Identify which cell holds the provided text, then report its [X, Y] central coordinate. 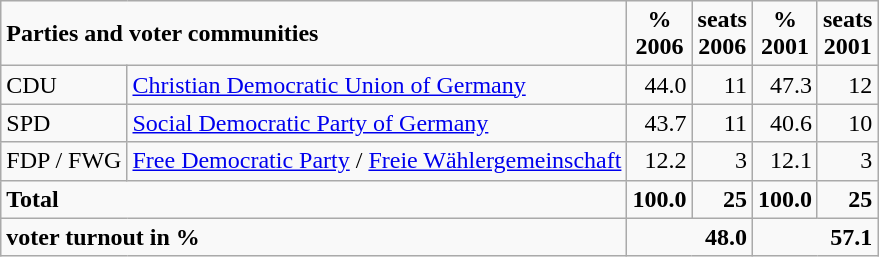
47.3 [784, 85]
seats2006 [722, 34]
57.1 [814, 237]
12.1 [784, 161]
Social Democratic Party of Germany [377, 123]
10 [847, 123]
%2006 [660, 34]
Parties and voter communities [314, 34]
Total [314, 199]
seats2001 [847, 34]
CDU [64, 85]
12 [847, 85]
Free Democratic Party / Freie Wählergemeinschaft [377, 161]
40.6 [784, 123]
43.7 [660, 123]
%2001 [784, 34]
FDP / FWG [64, 161]
44.0 [660, 85]
48.0 [690, 237]
12.2 [660, 161]
SPD [64, 123]
voter turnout in % [314, 237]
Christian Democratic Union of Germany [377, 85]
